Return the (X, Y) coordinate for the center point of the cell that contains the specified text.  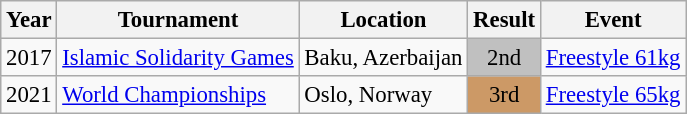
3rd (504, 95)
2nd (504, 58)
Location (384, 20)
World Championships (178, 95)
Year (29, 20)
Result (504, 20)
Islamic Solidarity Games (178, 58)
Baku, Azerbaijan (384, 58)
Freestyle 65kg (612, 95)
Oslo, Norway (384, 95)
Event (612, 20)
Tournament (178, 20)
Freestyle 61kg (612, 58)
2017 (29, 58)
2021 (29, 95)
